Provide the [x, y] coordinate of the cell's center where the given text is located.  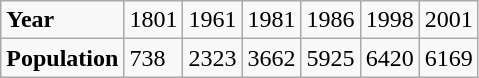
Year [62, 20]
1961 [212, 20]
3662 [272, 58]
Population [62, 58]
6420 [390, 58]
6169 [448, 58]
5925 [330, 58]
1986 [330, 20]
2001 [448, 20]
738 [154, 58]
1998 [390, 20]
1801 [154, 20]
2323 [212, 58]
1981 [272, 20]
